Identify which cell holds the provided text, then report its [x, y] central coordinate. 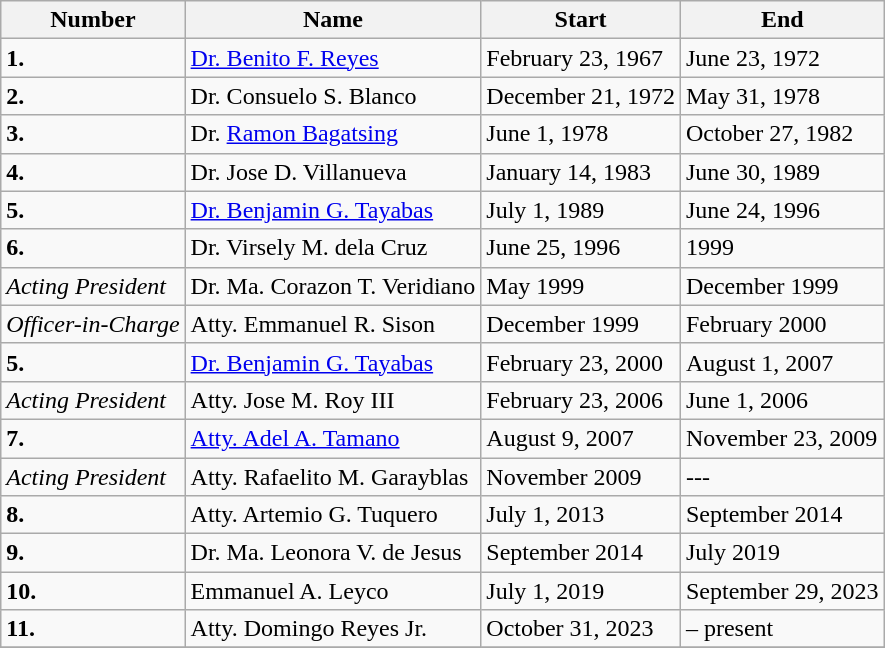
End [782, 20]
Start [581, 20]
February 2000 [782, 324]
Atty. Emmanuel R. Sison [333, 324]
July 2019 [782, 553]
Dr. Virsely M. dela Cruz [333, 248]
June 25, 1996 [581, 248]
Atty. Domingo Reyes Jr. [333, 629]
4. [93, 172]
--- [782, 477]
July 1, 2019 [581, 591]
January 14, 1983 [581, 172]
July 1, 2013 [581, 515]
August 1, 2007 [782, 362]
Atty. Rafaelito M. Garayblas [333, 477]
3. [93, 134]
Atty. Adel A. Tamano [333, 438]
June 1, 1978 [581, 134]
1. [93, 58]
May 31, 1978 [782, 96]
Dr. Ramon Bagatsing [333, 134]
9. [93, 553]
6. [93, 248]
July 1, 1989 [581, 210]
8. [93, 515]
November 23, 2009 [782, 438]
June 1, 2006 [782, 400]
11. [93, 629]
November 2009 [581, 477]
Emmanuel A. Leyco [333, 591]
Atty. Jose M. Roy III [333, 400]
June 24, 1996 [782, 210]
Dr. Jose D. Villanueva [333, 172]
October 27, 1982 [782, 134]
June 23, 1972 [782, 58]
August 9, 2007 [581, 438]
February 23, 2006 [581, 400]
October 31, 2023 [581, 629]
Dr. Ma. Corazon T. Veridiano [333, 286]
1999 [782, 248]
Number [93, 20]
December 21, 1972 [581, 96]
Officer-in-Charge [93, 324]
June 30, 1989 [782, 172]
Name [333, 20]
May 1999 [581, 286]
– present [782, 629]
2. [93, 96]
Dr. Consuelo S. Blanco [333, 96]
February 23, 1967 [581, 58]
Atty. Artemio G. Tuquero [333, 515]
September 29, 2023 [782, 591]
Dr. Ma. Leonora V. de Jesus [333, 553]
Dr. Benito F. Reyes [333, 58]
10. [93, 591]
7. [93, 438]
February 23, 2000 [581, 362]
